Capture the cell that displays the provided text and extract its [X, Y] central coordinate. 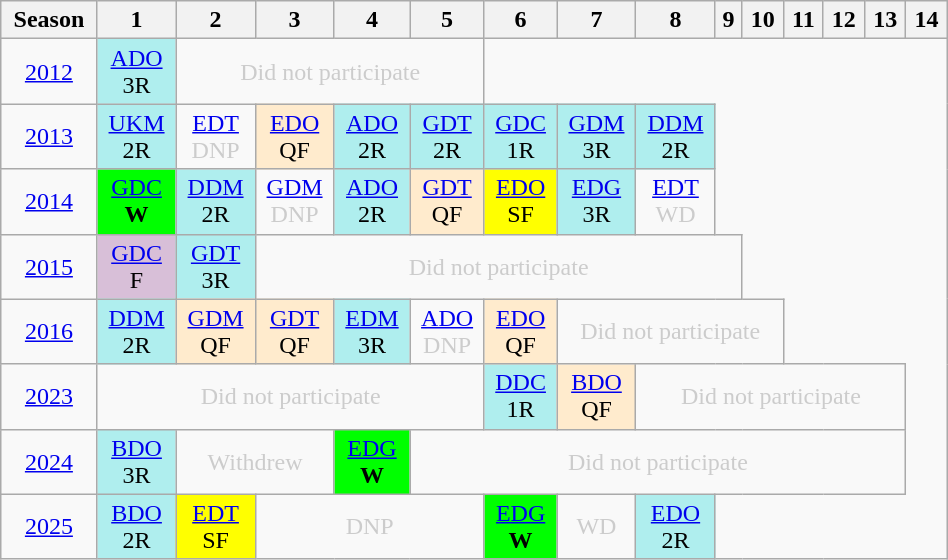
EDTSF [216, 526]
ADO3R [136, 72]
2013 [49, 136]
BDO3R [136, 462]
7 [596, 20]
UKM2R [136, 136]
DNP [370, 526]
3 [294, 20]
2015 [49, 266]
ADODNP [447, 332]
EDTWD [676, 202]
5 [447, 20]
GDMDNP [294, 202]
GDCF [136, 266]
WD [596, 526]
Withdrew [255, 462]
GDT2R [447, 136]
8 [676, 20]
12 [844, 20]
13 [884, 20]
10 [762, 20]
2025 [49, 526]
BDOQF [596, 396]
GDMQF [216, 332]
9 [728, 20]
DDC1R [520, 396]
2 [216, 20]
2024 [49, 462]
GDC1R [520, 136]
EDM3R [372, 332]
2014 [49, 202]
14 [926, 20]
1 [136, 20]
EDG3R [596, 202]
EDO2R [676, 526]
BDO2R [136, 526]
Season [49, 20]
GDCW [136, 202]
2023 [49, 396]
4 [372, 20]
2012 [49, 72]
2016 [49, 332]
GDM3R [596, 136]
EDOSF [520, 202]
11 [803, 20]
GDT3R [216, 266]
EDTDNP [216, 136]
6 [520, 20]
